Locate the cell with the specified text and output its (x, y) center coordinate. 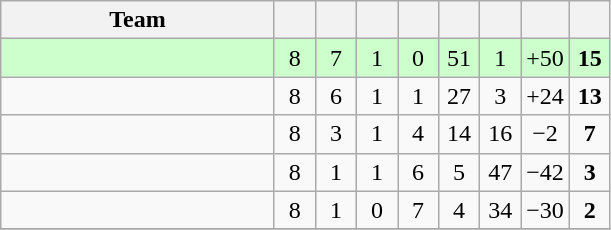
16 (500, 134)
−42 (546, 172)
15 (590, 58)
27 (460, 96)
−30 (546, 210)
+50 (546, 58)
2 (590, 210)
51 (460, 58)
5 (460, 172)
+24 (546, 96)
Team (138, 20)
47 (500, 172)
34 (500, 210)
14 (460, 134)
13 (590, 96)
−2 (546, 134)
